Return the (X, Y) coordinate for the center point of the cell that contains the specified text.  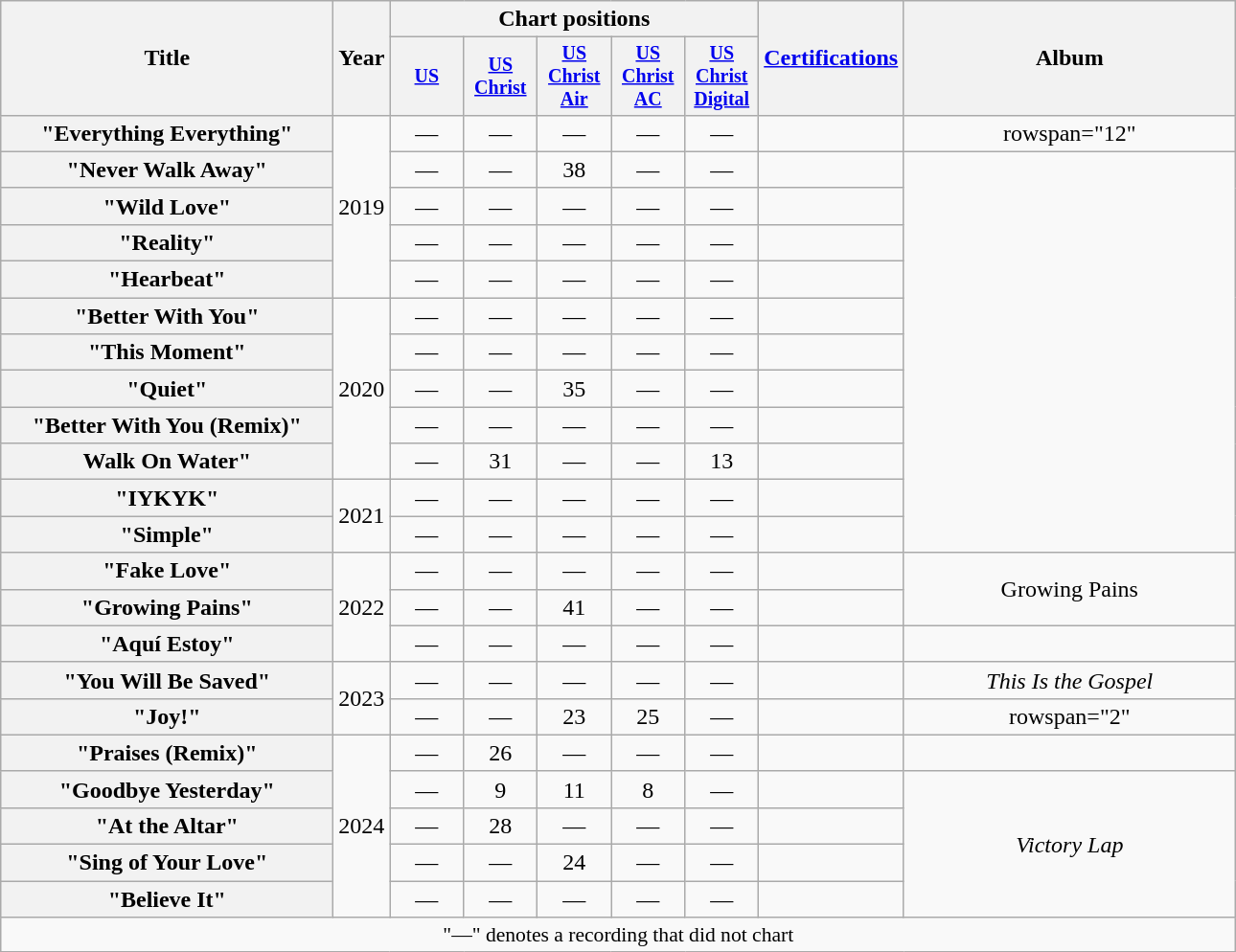
"—" denotes a recording that did not chart (619, 935)
23 (575, 716)
Chart positions (575, 19)
25 (648, 716)
"Joy!" (167, 716)
"Quiet" (167, 389)
rowspan="2" (1069, 716)
USChrist (500, 77)
Year (362, 58)
"Better With You (Remix)" (167, 425)
rowspan="12" (1069, 133)
Certifications (832, 58)
26 (500, 753)
USChrist AC (648, 77)
"Sing of Your Love" (167, 863)
Victory Lap (1069, 844)
Walk On Water" (167, 462)
"IYKYK" (167, 498)
"Goodbye Yesterday" (167, 789)
"Never Walk Away" (167, 170)
2024 (362, 826)
35 (575, 389)
"Wild Love" (167, 206)
Growing Pains (1069, 589)
"This Moment" (167, 352)
Title (167, 58)
"Simple" (167, 534)
"Hearbeat" (167, 280)
8 (648, 789)
11 (575, 789)
This Is the Gospel (1069, 680)
13 (722, 462)
"Believe It" (167, 899)
41 (575, 607)
"Everything Everything" (167, 133)
31 (500, 462)
"Aquí Estoy" (167, 644)
"At the Altar" (167, 826)
24 (575, 863)
28 (500, 826)
"You Will Be Saved" (167, 680)
2021 (362, 516)
2020 (362, 389)
2019 (362, 206)
38 (575, 170)
US (427, 77)
"Fake Love" (167, 571)
"Reality" (167, 242)
2023 (362, 698)
9 (500, 789)
USChrist Air (575, 77)
Album (1069, 58)
2022 (362, 607)
"Praises (Remix)" (167, 753)
"Better With You" (167, 316)
"Growing Pains" (167, 607)
USChristDigital (722, 77)
